Output the [X, Y] coordinate of the center of the cell containing the given text.  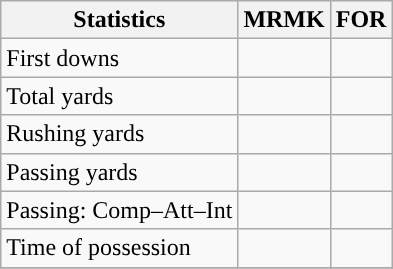
Rushing yards [120, 134]
First downs [120, 58]
Time of possession [120, 248]
Statistics [120, 20]
FOR [361, 20]
Passing yards [120, 172]
Total yards [120, 96]
Passing: Comp–Att–Int [120, 210]
MRMK [284, 20]
